Extract the (X, Y) coordinate from the center of the cell holding the provided text.  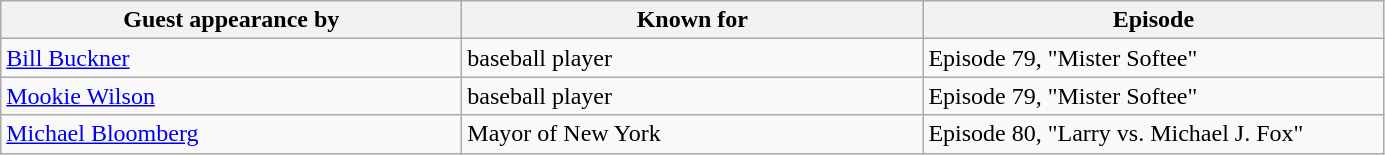
Mookie Wilson (232, 96)
Bill Buckner (232, 58)
Known for (692, 20)
Episode (1154, 20)
Mayor of New York (692, 134)
Episode 80, "Larry vs. Michael J. Fox" (1154, 134)
Michael Bloomberg (232, 134)
Guest appearance by (232, 20)
